From the cell containing the given text, extract its center point as (X, Y) coordinate. 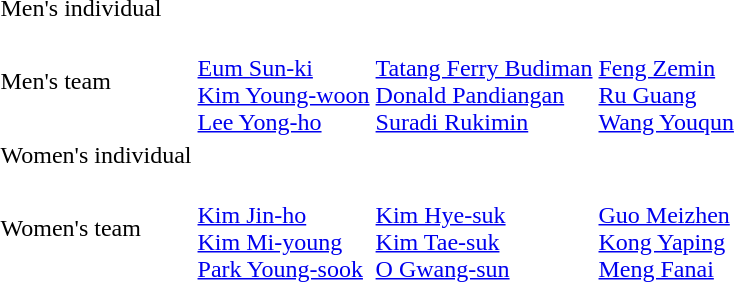
Tatang Ferry BudimanDonald PandianganSuradi Rukimin (484, 82)
Eum Sun-kiKim Young-woonLee Yong-ho (284, 82)
